Search for the cell housing the specified text and yield its [x, y] center coordinate. 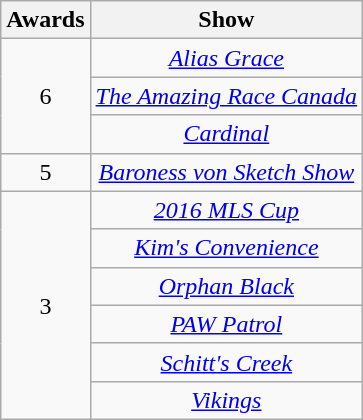
Schitt's Creek [226, 362]
Show [226, 20]
Orphan Black [226, 286]
2016 MLS Cup [226, 210]
The Amazing Race Canada [226, 96]
PAW Patrol [226, 324]
5 [46, 172]
Alias Grace [226, 58]
6 [46, 96]
Vikings [226, 400]
Cardinal [226, 134]
3 [46, 305]
Baroness von Sketch Show [226, 172]
Kim's Convenience [226, 248]
Awards [46, 20]
